Find where the given text appears and provide that cell's center as [X, Y] coordinate. 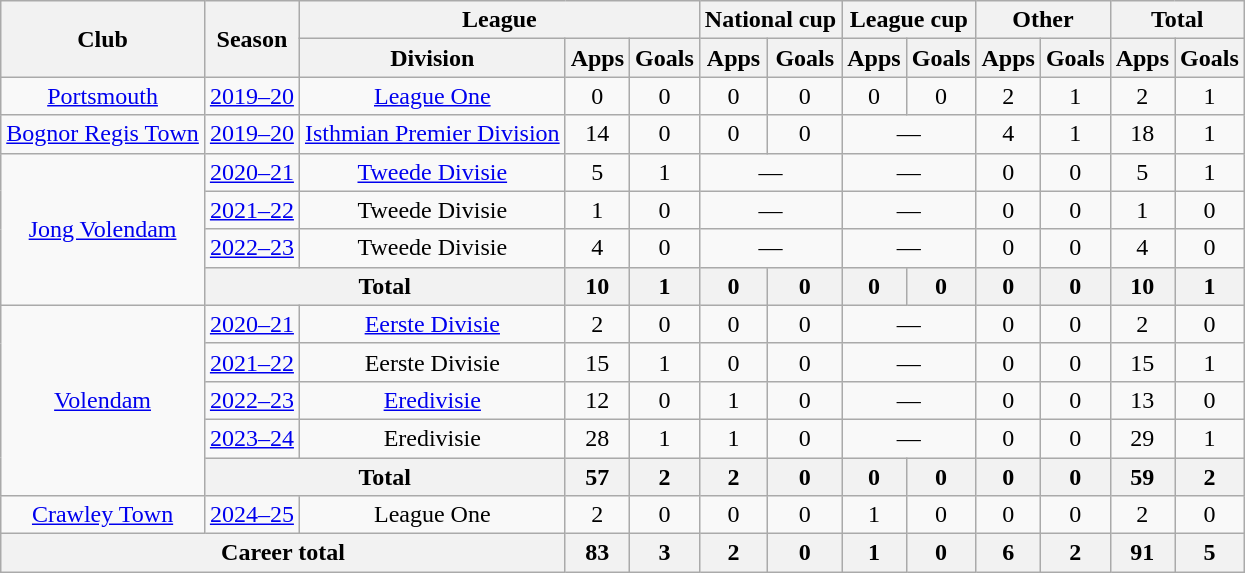
29 [1142, 438]
Jong Volendam [103, 229]
Crawley Town [103, 515]
83 [597, 553]
Career total [283, 553]
18 [1142, 134]
14 [597, 134]
National cup [770, 20]
League [499, 20]
59 [1142, 477]
Season [252, 39]
League cup [909, 20]
12 [597, 400]
57 [597, 477]
Volendam [103, 400]
2024–25 [252, 515]
Division [432, 58]
Isthmian Premier Division [432, 134]
13 [1142, 400]
Portsmouth [103, 96]
Other [1043, 20]
2023–24 [252, 438]
28 [597, 438]
Club [103, 39]
6 [1008, 553]
91 [1142, 553]
3 [665, 553]
Bognor Regis Town [103, 134]
